Locate the cell with the specified text and output its [x, y] center coordinate. 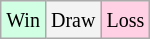
Draw [72, 20]
Win [24, 20]
Loss [126, 20]
